From the cell containing the given text, extract its center point as [x, y] coordinate. 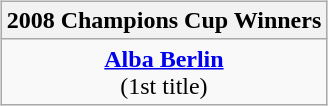
Alba Berlin(1st title) [164, 72]
2008 Champions Cup Winners [164, 20]
